Pinpoint the cell where the given text exists, returning its [x, y] midpoint coordinate. 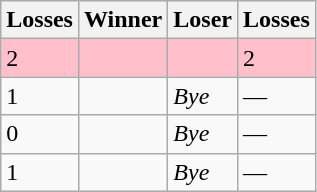
Winner [122, 20]
0 [40, 134]
Loser [203, 20]
